Capture the cell that displays the provided text and extract its [X, Y] central coordinate. 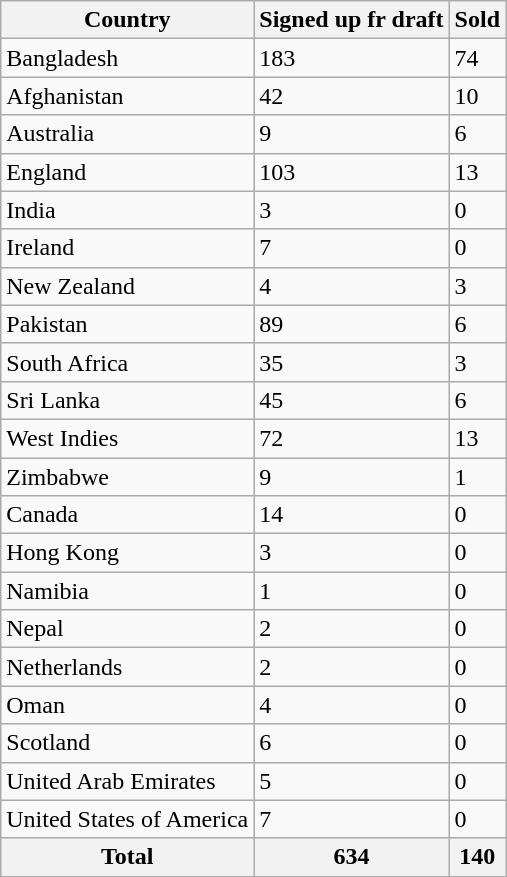
South Africa [128, 362]
Sold [477, 20]
14 [352, 515]
89 [352, 324]
West Indies [128, 438]
35 [352, 362]
10 [477, 96]
Oman [128, 705]
45 [352, 400]
Zimbabwe [128, 477]
Ireland [128, 248]
Signed up fr draft [352, 20]
72 [352, 438]
Scotland [128, 743]
42 [352, 96]
140 [477, 857]
New Zealand [128, 286]
Total [128, 857]
183 [352, 58]
United States of America [128, 819]
Netherlands [128, 667]
Bangladesh [128, 58]
Pakistan [128, 324]
England [128, 172]
5 [352, 781]
Canada [128, 515]
Australia [128, 134]
74 [477, 58]
Country [128, 20]
India [128, 210]
Afghanistan [128, 96]
Sri Lanka [128, 400]
Namibia [128, 591]
Hong Kong [128, 553]
Nepal [128, 629]
United Arab Emirates [128, 781]
634 [352, 857]
103 [352, 172]
